Detect which cell encompasses the target text, then output its [X, Y] center coordinate. 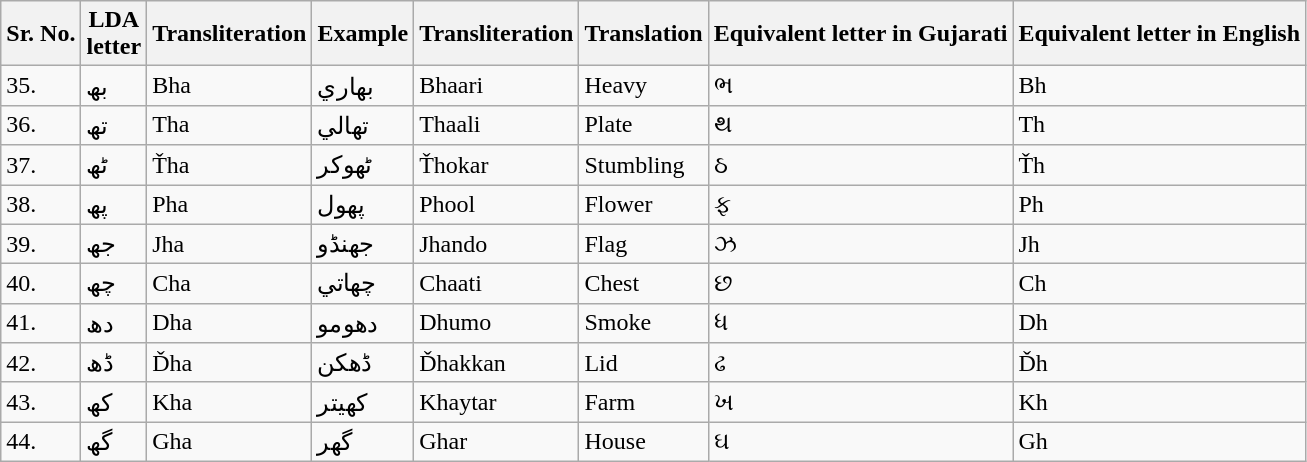
چھ [114, 284]
Translation [644, 34]
Equivalent letter in Gujarati [860, 34]
Khaytar [496, 402]
Heavy [644, 86]
35. [41, 86]
ફ [860, 204]
Dh [1160, 323]
Jhando [496, 244]
Ťha [230, 165]
تھ [114, 125]
37. [41, 165]
Jha [230, 244]
گھر [363, 442]
ઝ [860, 244]
Gha [230, 442]
Ďh [1160, 363]
ઢ [860, 363]
40. [41, 284]
36. [41, 125]
Flower [644, 204]
Sr. No. [41, 34]
Dha [230, 323]
بھاري [363, 86]
ખ [860, 402]
پھول [363, 204]
43. [41, 402]
Cha [230, 284]
Equivalent letter in English [1160, 34]
Tha [230, 125]
Kha [230, 402]
થ [860, 125]
Dhumo [496, 323]
Chest [644, 284]
جھ [114, 244]
ڈهكن [363, 363]
Flag [644, 244]
تھالي [363, 125]
39. [41, 244]
Bh [1160, 86]
ڈھ [114, 363]
Jh [1160, 244]
ٹھوکر [363, 165]
Smoke [644, 323]
ભ [860, 86]
Lid [644, 363]
Pha [230, 204]
Thaali [496, 125]
دھ [114, 323]
Ph [1160, 204]
Farm [644, 402]
گھ [114, 442]
Ťhokar [496, 165]
جھنڈو [363, 244]
Ďhakkan [496, 363]
44. [41, 442]
Chaati [496, 284]
دهومو [363, 323]
Ďha [230, 363]
41. [41, 323]
Plate [644, 125]
ધ [860, 323]
House [644, 442]
42. [41, 363]
كھ [114, 402]
ઘ [860, 442]
38. [41, 204]
Bha [230, 86]
Bhaari [496, 86]
كھيتر [363, 402]
Example [363, 34]
Phool [496, 204]
LDAletter [114, 34]
છ [860, 284]
Ch [1160, 284]
Ťh [1160, 165]
پھ [114, 204]
بھ [114, 86]
Stumbling [644, 165]
ٹھ [114, 165]
Th [1160, 125]
Ghar [496, 442]
Gh [1160, 442]
Kh [1160, 402]
ઠ [860, 165]
چھاتي [363, 284]
